For the text-containing cell, return its midpoint in [X, Y] coordinate format. 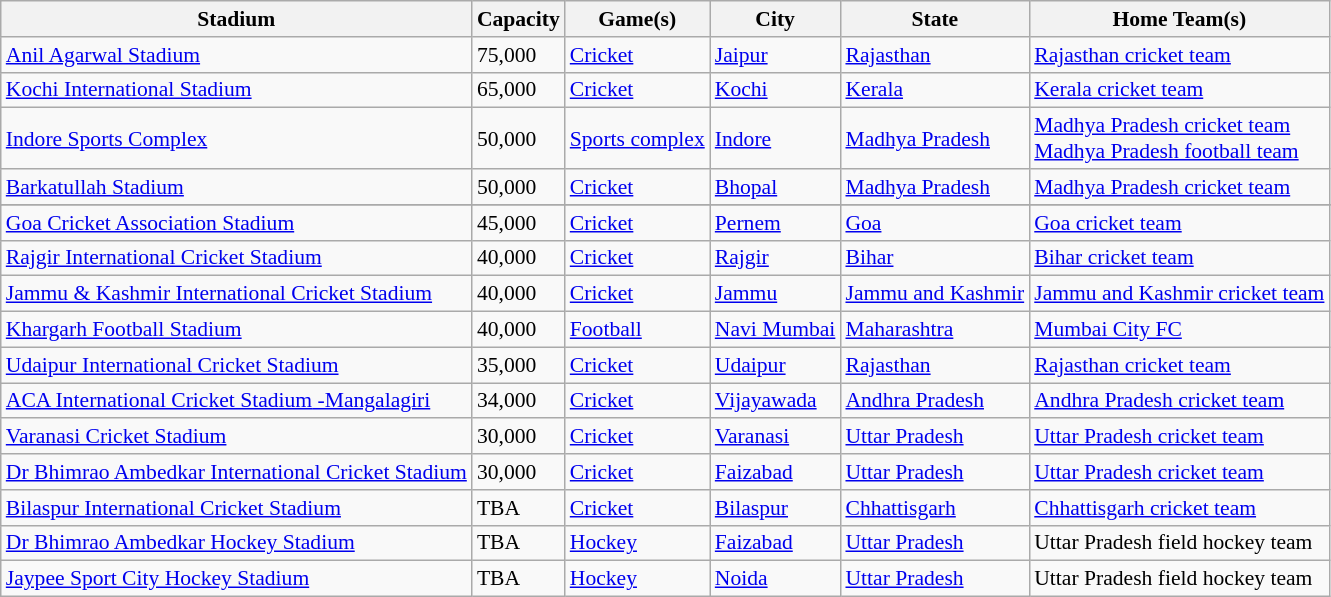
Football [638, 330]
65,000 [518, 90]
Bihar [934, 258]
Rajgir [776, 258]
Indore Sports Complex [236, 138]
Andhra Pradesh cricket team [1179, 401]
34,000 [518, 401]
Dr Bhimrao Ambedkar International Cricket Stadium [236, 472]
Jaypee Sport City Hockey Stadium [236, 579]
Mumbai City FC [1179, 330]
Anil Agarwal Stadium [236, 55]
Jammu & Kashmir International Cricket Stadium [236, 294]
Goa [934, 223]
Varanasi Cricket Stadium [236, 437]
Kerala cricket team [1179, 90]
Kochi [776, 90]
Madhya Pradesh cricket team [1179, 187]
Goa Cricket Association Stadium [236, 223]
Bihar cricket team [1179, 258]
Kochi International Stadium [236, 90]
Maharashtra [934, 330]
Chhattisgarh cricket team [1179, 508]
Pernem [776, 223]
Stadium [236, 19]
Game(s) [638, 19]
Madhya Pradesh cricket teamMadhya Pradesh football team [1179, 138]
35,000 [518, 365]
75,000 [518, 55]
Vijayawada [776, 401]
Noida [776, 579]
Bhopal [776, 187]
City [776, 19]
Chhattisgarh [934, 508]
State [934, 19]
Andhra Pradesh [934, 401]
Bilaspur [776, 508]
ACA International Cricket Stadium -Mangalagiri [236, 401]
Goa cricket team [1179, 223]
Indore [776, 138]
Jammu and Kashmir cricket team [1179, 294]
Home Team(s) [1179, 19]
Barkatullah Stadium [236, 187]
Jammu and Kashmir [934, 294]
Jaipur [776, 55]
Sports complex [638, 138]
Varanasi [776, 437]
Capacity [518, 19]
Bilaspur International Cricket Stadium [236, 508]
Dr Bhimrao Ambedkar Hockey Stadium [236, 543]
Kerala [934, 90]
45,000 [518, 223]
Udaipur [776, 365]
Jammu [776, 294]
Navi Mumbai [776, 330]
Rajgir International Cricket Stadium [236, 258]
Khargarh Football Stadium [236, 330]
Udaipur International Cricket Stadium [236, 365]
